Find where the given text appears and provide that cell's center as [X, Y] coordinate. 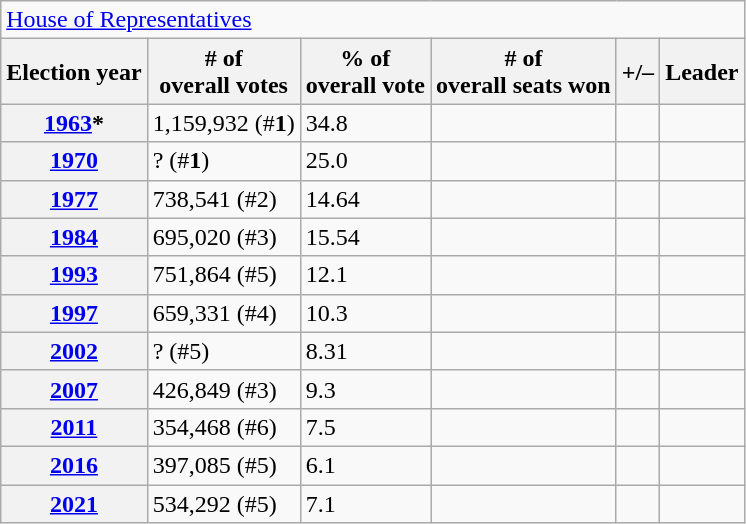
9.3 [365, 389]
Leader [702, 72]
8.31 [365, 351]
6.1 [365, 465]
2016 [74, 465]
12.1 [365, 275]
695,020 (#3) [224, 237]
534,292 (#5) [224, 503]
+/– [638, 72]
1997 [74, 313]
1993 [74, 275]
15.54 [365, 237]
1984 [74, 237]
1970 [74, 161]
1977 [74, 199]
10.3 [365, 313]
2021 [74, 503]
7.5 [365, 427]
# ofoverall votes [224, 72]
738,541 (#2) [224, 199]
397,085 (#5) [224, 465]
House of Representatives [372, 20]
2002 [74, 351]
751,864 (#5) [224, 275]
354,468 (#6) [224, 427]
# ofoverall seats won [524, 72]
7.1 [365, 503]
1,159,932 (#1) [224, 123]
? (#5) [224, 351]
2011 [74, 427]
2007 [74, 389]
% ofoverall vote [365, 72]
Election year [74, 72]
? (#1) [224, 161]
25.0 [365, 161]
426,849 (#3) [224, 389]
34.8 [365, 123]
1963* [74, 123]
659,331 (#4) [224, 313]
14.64 [365, 199]
